Capture the cell that displays the provided text and extract its (X, Y) central coordinate. 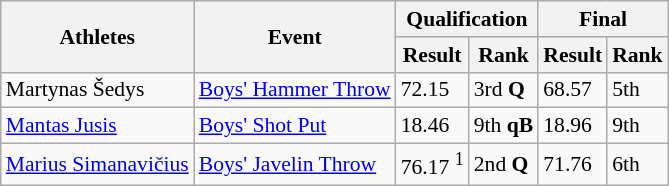
Martynas Šedys (98, 90)
9th qB (504, 126)
Boys' Javelin Throw (295, 164)
71.76 (572, 164)
Boys' Shot Put (295, 126)
Boys' Hammer Throw (295, 90)
Mantas Jusis (98, 126)
5th (638, 90)
3rd Q (504, 90)
Final (602, 19)
72.15 (432, 90)
6th (638, 164)
2nd Q (504, 164)
Event (295, 36)
Qualification (468, 19)
18.46 (432, 126)
18.96 (572, 126)
Marius Simanavičius (98, 164)
9th (638, 126)
68.57 (572, 90)
Athletes (98, 36)
76.17 1 (432, 164)
